Locate the cell with the specified text and output its (X, Y) center coordinate. 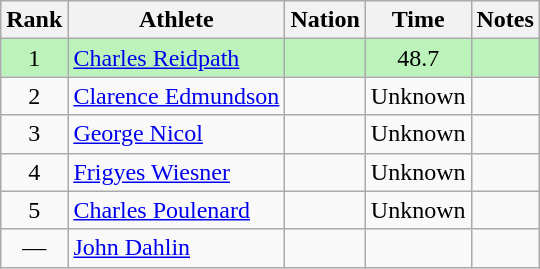
John Dahlin (176, 248)
— (34, 248)
George Nicol (176, 134)
5 (34, 210)
3 (34, 134)
Rank (34, 20)
Nation (325, 20)
2 (34, 96)
Frigyes Wiesner (176, 172)
Clarence Edmundson (176, 96)
Notes (505, 20)
Charles Reidpath (176, 58)
Time (418, 20)
48.7 (418, 58)
4 (34, 172)
1 (34, 58)
Athlete (176, 20)
Charles Poulenard (176, 210)
